Find where the given text appears and provide that cell's center as (X, Y) coordinate. 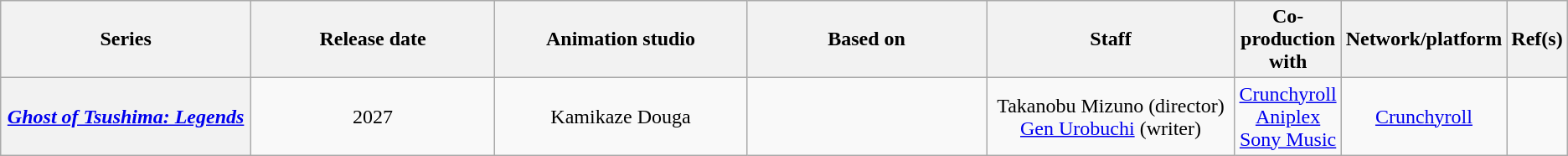
CrunchyrollAniplexSony Music (1288, 117)
Based on (866, 39)
Ghost of Tsushima: Legends (126, 117)
Ref(s) (1537, 39)
Staff (1111, 39)
Animation studio (622, 39)
Series (126, 39)
Crunchyroll (1424, 117)
Takanobu Mizuno (director)Gen Urobuchi (writer) (1111, 117)
Kamikaze Douga (622, 117)
Network/platform (1424, 39)
2027 (372, 117)
Co-production with (1288, 39)
Release date (372, 39)
